For the text-containing cell, return its midpoint in [x, y] coordinate format. 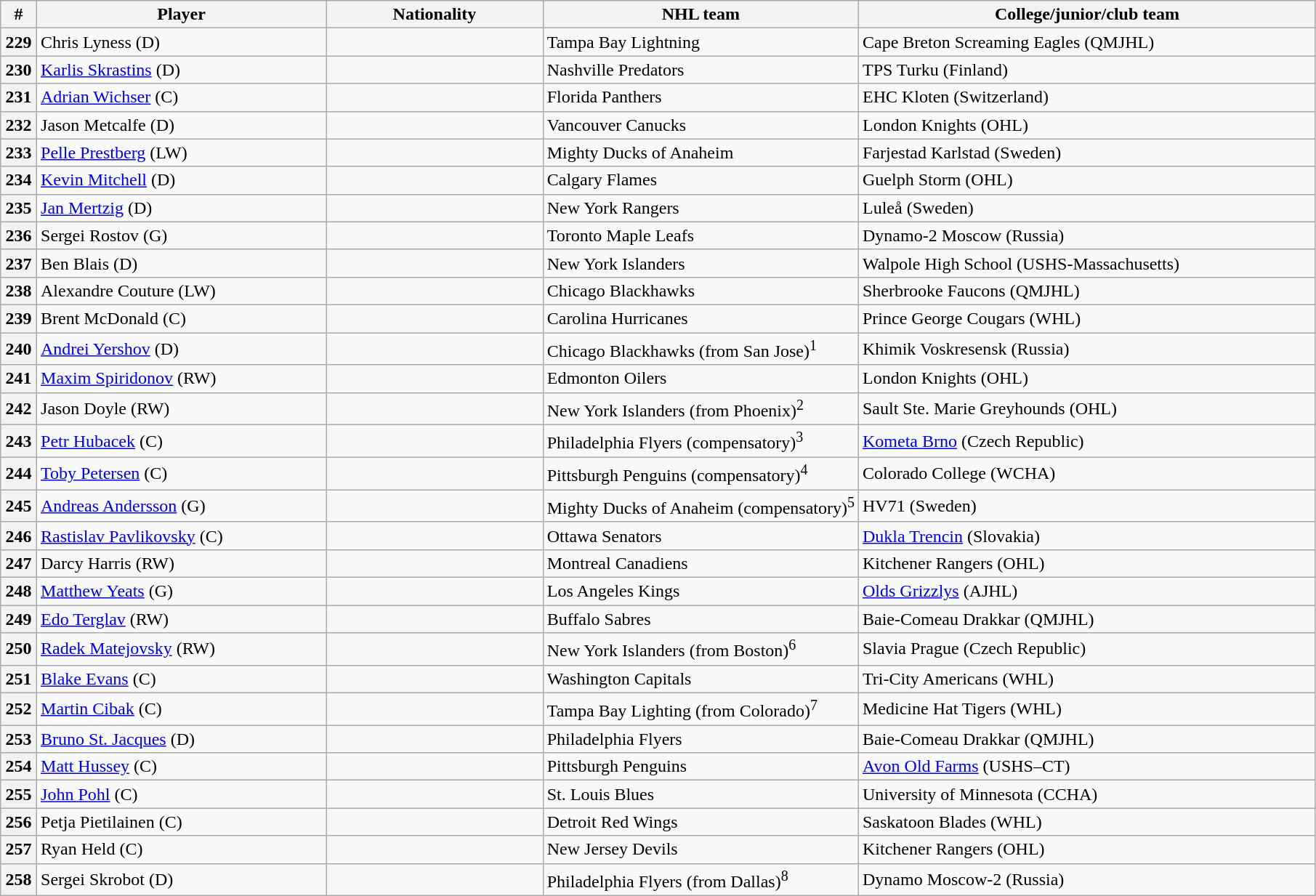
Nationality [435, 15]
Kometa Brno (Czech Republic) [1087, 442]
Martin Cibak (C) [182, 709]
Ottawa Senators [701, 536]
Sherbrooke Faucons (QMJHL) [1087, 291]
245 [19, 506]
Matthew Yeats (G) [182, 591]
Prince George Cougars (WHL) [1087, 318]
240 [19, 349]
Sault Ste. Marie Greyhounds (OHL) [1087, 408]
NHL team [701, 15]
Maxim Spiridonov (RW) [182, 379]
HV71 (Sweden) [1087, 506]
John Pohl (C) [182, 794]
247 [19, 563]
Mighty Ducks of Anaheim [701, 153]
253 [19, 739]
Bruno St. Jacques (D) [182, 739]
EHC Kloten (Switzerland) [1087, 97]
258 [19, 879]
Philadelphia Flyers [701, 739]
233 [19, 153]
Khimik Voskresensk (Russia) [1087, 349]
Toby Petersen (C) [182, 474]
243 [19, 442]
Carolina Hurricanes [701, 318]
Chicago Blackhawks (from San Jose)1 [701, 349]
244 [19, 474]
Vancouver Canucks [701, 125]
252 [19, 709]
Blake Evans (C) [182, 679]
Calgary Flames [701, 180]
University of Minnesota (CCHA) [1087, 794]
Chicago Blackhawks [701, 291]
Tampa Bay Lightning [701, 42]
Petja Pietilainen (C) [182, 822]
235 [19, 208]
251 [19, 679]
Pittsburgh Penguins (compensatory)4 [701, 474]
Nashville Predators [701, 70]
Guelph Storm (OHL) [1087, 180]
# [19, 15]
College/junior/club team [1087, 15]
Mighty Ducks of Anaheim (compensatory)5 [701, 506]
256 [19, 822]
Cape Breton Screaming Eagles (QMJHL) [1087, 42]
Ryan Held (C) [182, 849]
229 [19, 42]
Toronto Maple Leafs [701, 235]
Olds Grizzlys (AJHL) [1087, 591]
Dynamo Moscow-2 (Russia) [1087, 879]
Luleå (Sweden) [1087, 208]
Dukla Trencin (Slovakia) [1087, 536]
Slavia Prague (Czech Republic) [1087, 650]
249 [19, 619]
Jan Mertzig (D) [182, 208]
New York Islanders (from Phoenix)2 [701, 408]
New York Islanders (from Boston)6 [701, 650]
Andrei Yershov (D) [182, 349]
Los Angeles Kings [701, 591]
248 [19, 591]
Brent McDonald (C) [182, 318]
255 [19, 794]
Philadelphia Flyers (compensatory)3 [701, 442]
Avon Old Farms (USHS–CT) [1087, 767]
Karlis Skrastins (D) [182, 70]
Adrian Wichser (C) [182, 97]
TPS Turku (Finland) [1087, 70]
Tampa Bay Lighting (from Colorado)7 [701, 709]
Chris Lyness (D) [182, 42]
Medicine Hat Tigers (WHL) [1087, 709]
New York Rangers [701, 208]
Florida Panthers [701, 97]
250 [19, 650]
Tri-City Americans (WHL) [1087, 679]
231 [19, 97]
Pittsburgh Penguins [701, 767]
242 [19, 408]
Colorado College (WCHA) [1087, 474]
241 [19, 379]
Andreas Andersson (G) [182, 506]
Walpole High School (USHS-Massachusetts) [1087, 263]
Darcy Harris (RW) [182, 563]
Edmonton Oilers [701, 379]
Washington Capitals [701, 679]
Petr Hubacek (C) [182, 442]
Edo Terglav (RW) [182, 619]
Matt Hussey (C) [182, 767]
236 [19, 235]
238 [19, 291]
230 [19, 70]
Sergei Rostov (G) [182, 235]
Alexandre Couture (LW) [182, 291]
Saskatoon Blades (WHL) [1087, 822]
246 [19, 536]
232 [19, 125]
Detroit Red Wings [701, 822]
Buffalo Sabres [701, 619]
Radek Matejovsky (RW) [182, 650]
Dynamo-2 Moscow (Russia) [1087, 235]
254 [19, 767]
257 [19, 849]
St. Louis Blues [701, 794]
Sergei Skrobot (D) [182, 879]
Pelle Prestberg (LW) [182, 153]
Montreal Canadiens [701, 563]
New Jersey Devils [701, 849]
Player [182, 15]
New York Islanders [701, 263]
Farjestad Karlstad (Sweden) [1087, 153]
Rastislav Pavlikovsky (C) [182, 536]
Jason Metcalfe (D) [182, 125]
237 [19, 263]
234 [19, 180]
Philadelphia Flyers (from Dallas)8 [701, 879]
Jason Doyle (RW) [182, 408]
239 [19, 318]
Kevin Mitchell (D) [182, 180]
Ben Blais (D) [182, 263]
